Extract the [x, y] coordinate from the center of the cell holding the provided text.  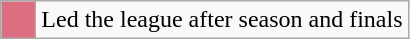
Led the league after season and finals [222, 20]
